Determine the (x, y) coordinate at the center of the cell enclosing the given text.  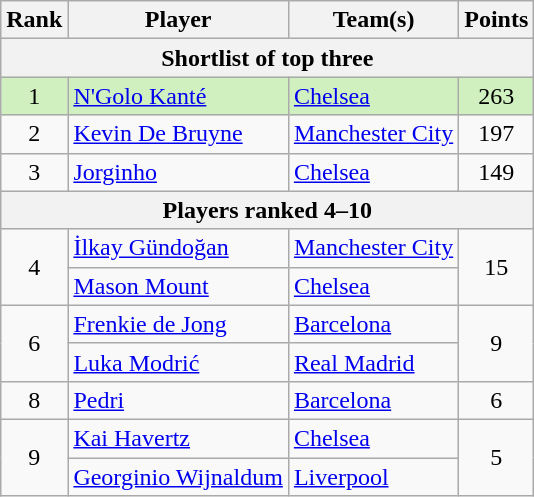
Players ranked 4–10 (268, 210)
15 (496, 267)
Luka Modrić (178, 362)
Kevin De Bruyne (178, 134)
Rank (34, 20)
197 (496, 134)
Real Madrid (373, 362)
N'Golo Kanté (178, 96)
Georginio Wijnaldum (178, 477)
3 (34, 172)
8 (34, 400)
263 (496, 96)
Kai Havertz (178, 438)
Mason Mount (178, 286)
1 (34, 96)
5 (496, 457)
Jorginho (178, 172)
2 (34, 134)
Team(s) (373, 20)
Shortlist of top three (268, 58)
Liverpool (373, 477)
Player (178, 20)
149 (496, 172)
İlkay Gündoğan (178, 248)
Pedri (178, 400)
4 (34, 267)
Frenkie de Jong (178, 324)
Points (496, 20)
